Return the [X, Y] coordinate for the center point of the cell that contains the specified text.  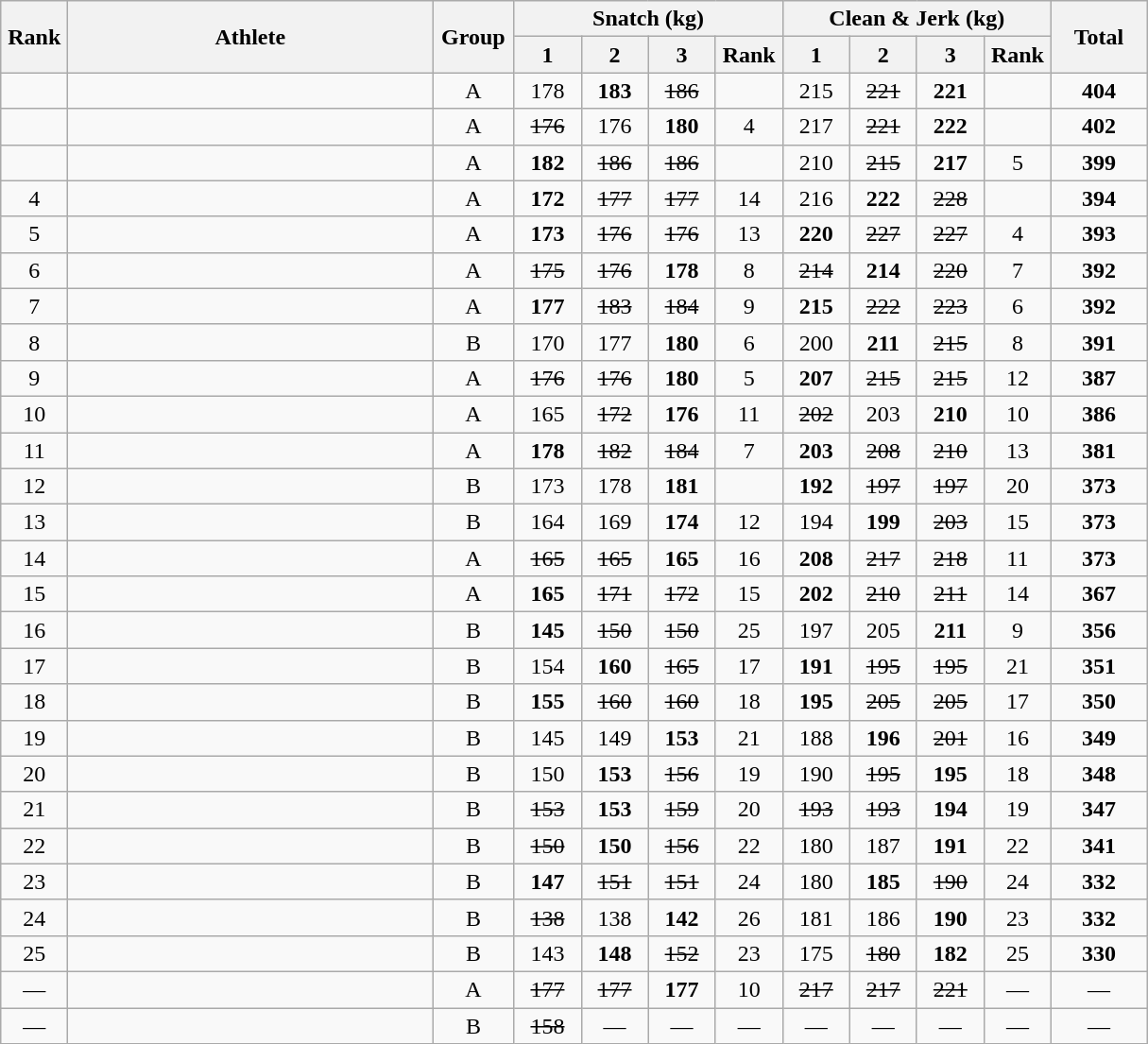
207 [816, 378]
350 [1098, 702]
330 [1098, 953]
393 [1098, 234]
349 [1098, 738]
169 [614, 522]
143 [548, 953]
348 [1098, 774]
223 [951, 306]
155 [548, 702]
26 [748, 917]
188 [816, 738]
399 [1098, 163]
216 [816, 198]
351 [1098, 666]
142 [682, 917]
381 [1098, 451]
394 [1098, 198]
402 [1098, 127]
187 [882, 846]
148 [614, 953]
185 [882, 881]
391 [1098, 342]
Clean & Jerk (kg) [917, 19]
149 [614, 738]
159 [682, 810]
387 [1098, 378]
228 [951, 198]
Snatch (kg) [648, 19]
341 [1098, 846]
152 [682, 953]
Total [1098, 37]
192 [816, 487]
Group [473, 37]
218 [951, 558]
164 [548, 522]
170 [548, 342]
171 [614, 594]
154 [548, 666]
200 [816, 342]
347 [1098, 810]
158 [548, 1025]
199 [882, 522]
404 [1098, 91]
367 [1098, 594]
356 [1098, 630]
386 [1098, 414]
201 [951, 738]
Athlete [250, 37]
196 [882, 738]
147 [548, 881]
174 [682, 522]
